Find where the given text appears and provide that cell's center as [x, y] coordinate. 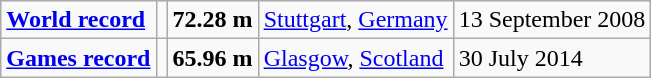
30 July 2014 [552, 58]
World record [78, 20]
Games record [78, 58]
Glasgow, Scotland [356, 58]
72.28 m [212, 20]
65.96 m [212, 58]
13 September 2008 [552, 20]
Stuttgart, Germany [356, 20]
